Return the (X, Y) coordinate for the center point of the cell that contains the specified text.  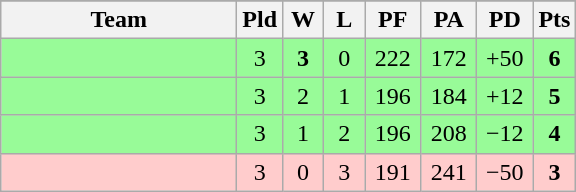
4 (554, 134)
+50 (505, 58)
−50 (505, 172)
5 (554, 96)
172 (449, 58)
Pts (554, 20)
PA (449, 20)
241 (449, 172)
191 (393, 172)
W (304, 20)
Pld (260, 20)
222 (393, 58)
−12 (505, 134)
+12 (505, 96)
Team (119, 20)
PF (393, 20)
208 (449, 134)
PD (505, 20)
6 (554, 58)
184 (449, 96)
L (344, 20)
